Capture the cell that displays the provided text and extract its (x, y) central coordinate. 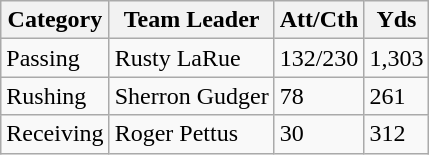
Yds (396, 20)
132/230 (319, 58)
Att/Cth (319, 20)
78 (319, 96)
Passing (55, 58)
Category (55, 20)
Rushing (55, 96)
1,303 (396, 58)
Roger Pettus (192, 134)
261 (396, 96)
312 (396, 134)
Rusty LaRue (192, 58)
Team Leader (192, 20)
30 (319, 134)
Sherron Gudger (192, 96)
Receiving (55, 134)
